Provide the [X, Y] coordinate of the cell's center where the given text is located.  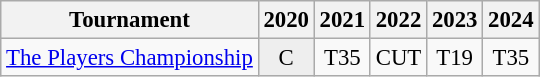
2023 [455, 20]
CUT [398, 58]
Tournament [130, 20]
2020 [286, 20]
T19 [455, 58]
2022 [398, 20]
The Players Championship [130, 58]
C [286, 58]
2021 [342, 20]
2024 [511, 20]
